Find where the given text appears and provide that cell's center as [x, y] coordinate. 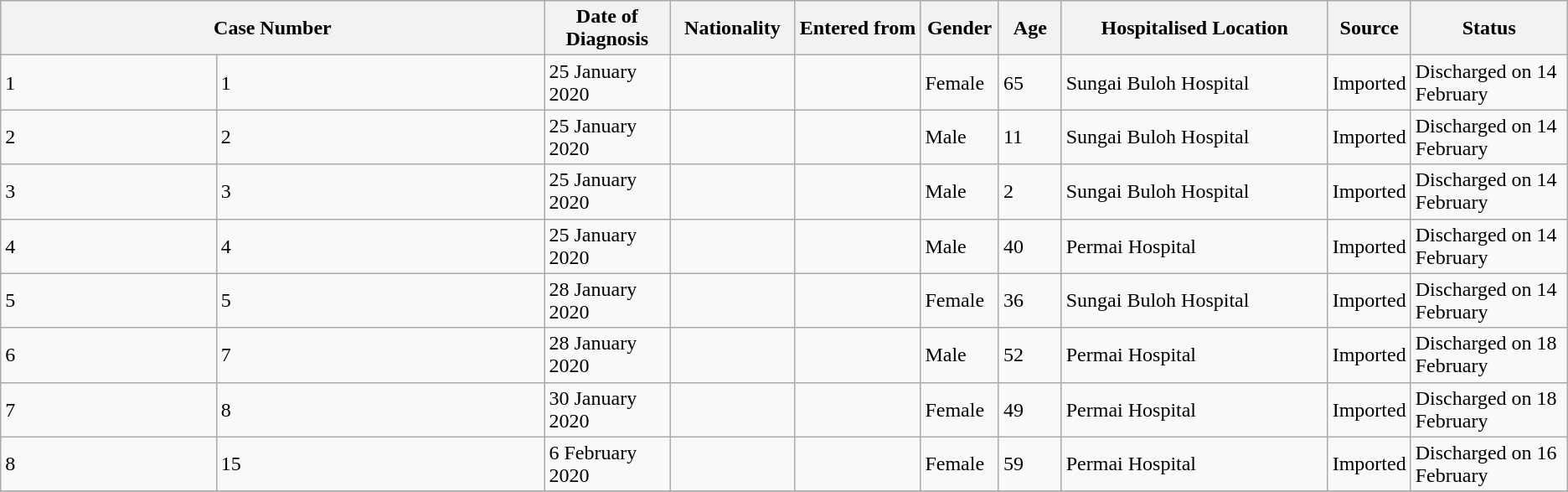
Gender [960, 28]
Status [1489, 28]
6 February 2020 [607, 464]
59 [1030, 464]
36 [1030, 300]
30 January 2020 [607, 409]
Date of Diagnosis [607, 28]
Source [1369, 28]
65 [1030, 82]
40 [1030, 246]
49 [1030, 409]
Entered from [858, 28]
11 [1030, 137]
52 [1030, 355]
Discharged on 16 February [1489, 464]
Hospitalised Location [1194, 28]
Case Number [273, 28]
15 [380, 464]
Nationality [733, 28]
6 [109, 355]
Age [1030, 28]
